Return [X, Y] of the center of cell containing provided text 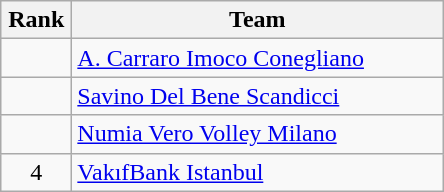
Team [258, 20]
Rank [36, 20]
Numia Vero Volley Milano [258, 134]
Savino Del Bene Scandicci [258, 96]
4 [36, 172]
VakıfBank Istanbul [258, 172]
A. Carraro Imoco Conegliano [258, 58]
